Scan for the cell matching the given text and deliver its [X, Y] coordinate at center. 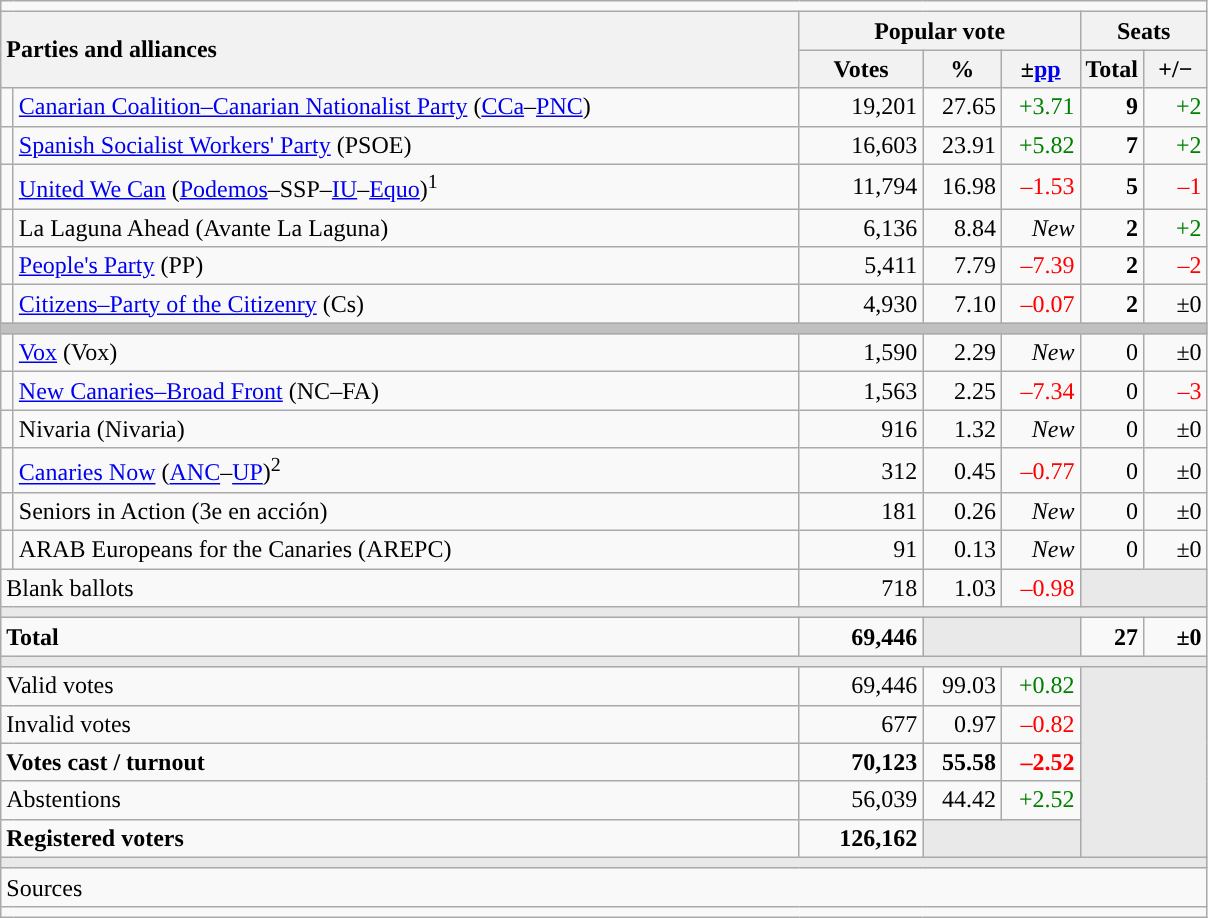
–0.07 [1040, 304]
Abstentions [400, 800]
New Canaries–Broad Front (NC–FA) [406, 391]
0.45 [962, 470]
0.26 [962, 512]
% [962, 69]
312 [861, 470]
27 [1112, 637]
6,136 [861, 228]
5,411 [861, 266]
7.79 [962, 266]
91 [861, 550]
126,162 [861, 838]
16.98 [962, 186]
+/− [1176, 69]
Canaries Now (ANC–UP)2 [406, 470]
Canarian Coalition–Canarian Nationalist Party (CCa–PNC) [406, 107]
1.32 [962, 429]
Seats [1144, 31]
Valid votes [400, 686]
Popular vote [940, 31]
–1.53 [1040, 186]
2.25 [962, 391]
–7.34 [1040, 391]
718 [861, 588]
11,794 [861, 186]
70,123 [861, 762]
7.10 [962, 304]
1,590 [861, 353]
44.42 [962, 800]
–2 [1176, 266]
–3 [1176, 391]
Nivaria (Nivaria) [406, 429]
27.65 [962, 107]
Blank ballots [400, 588]
23.91 [962, 145]
United We Can (Podemos–SSP–IU–Equo)1 [406, 186]
Sources [604, 887]
+2.52 [1040, 800]
La Laguna Ahead (Avante La Laguna) [406, 228]
181 [861, 512]
Votes [861, 69]
+3.71 [1040, 107]
–7.39 [1040, 266]
±pp [1040, 69]
Spanish Socialist Workers' Party (PSOE) [406, 145]
+0.82 [1040, 686]
1.03 [962, 588]
Citizens–Party of the Citizenry (Cs) [406, 304]
+5.82 [1040, 145]
9 [1112, 107]
Votes cast / turnout [400, 762]
0.13 [962, 550]
1,563 [861, 391]
–0.82 [1040, 724]
–0.77 [1040, 470]
7 [1112, 145]
677 [861, 724]
–1 [1176, 186]
Invalid votes [400, 724]
916 [861, 429]
5 [1112, 186]
–2.52 [1040, 762]
Vox (Vox) [406, 353]
56,039 [861, 800]
People's Party (PP) [406, 266]
Seniors in Action (3e en acción) [406, 512]
19,201 [861, 107]
Registered voters [400, 838]
ARAB Europeans for the Canaries (AREPC) [406, 550]
99.03 [962, 686]
55.58 [962, 762]
8.84 [962, 228]
16,603 [861, 145]
Parties and alliances [400, 50]
0.97 [962, 724]
–0.98 [1040, 588]
2.29 [962, 353]
4,930 [861, 304]
